Identify which cell holds the provided text, then report its [X, Y] central coordinate. 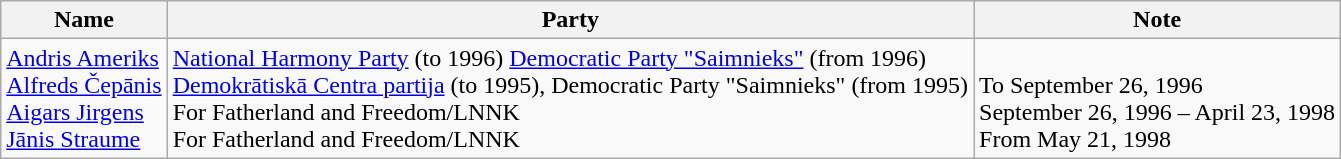
Name [84, 20]
Note [1158, 20]
Party [570, 20]
To September 26, 1996September 26, 1996 – April 23, 1998From May 21, 1998 [1158, 98]
Andris AmeriksAlfreds ČepānisAigars JirgensJānis Straume [84, 98]
